Provide the (X, Y) coordinate of the cell's center where the given text is located.  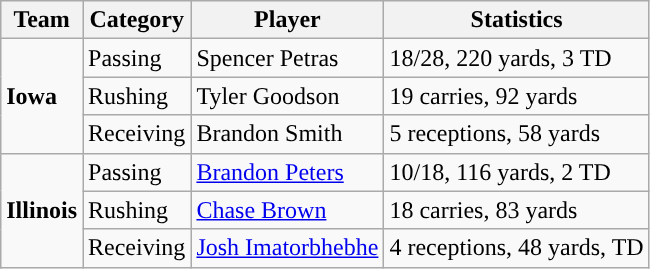
Chase Brown (288, 210)
19 carries, 92 yards (516, 96)
Team (42, 20)
Player (288, 20)
Iowa (42, 96)
Category (137, 20)
5 receptions, 58 yards (516, 134)
Josh Imatorbhebhe (288, 248)
4 receptions, 48 yards, TD (516, 248)
Tyler Goodson (288, 96)
Illinois (42, 210)
Statistics (516, 20)
18/28, 220 yards, 3 TD (516, 58)
10/18, 116 yards, 2 TD (516, 172)
18 carries, 83 yards (516, 210)
Brandon Smith (288, 134)
Spencer Petras (288, 58)
Brandon Peters (288, 172)
